Identify which cell holds the provided text, then report its [x, y] central coordinate. 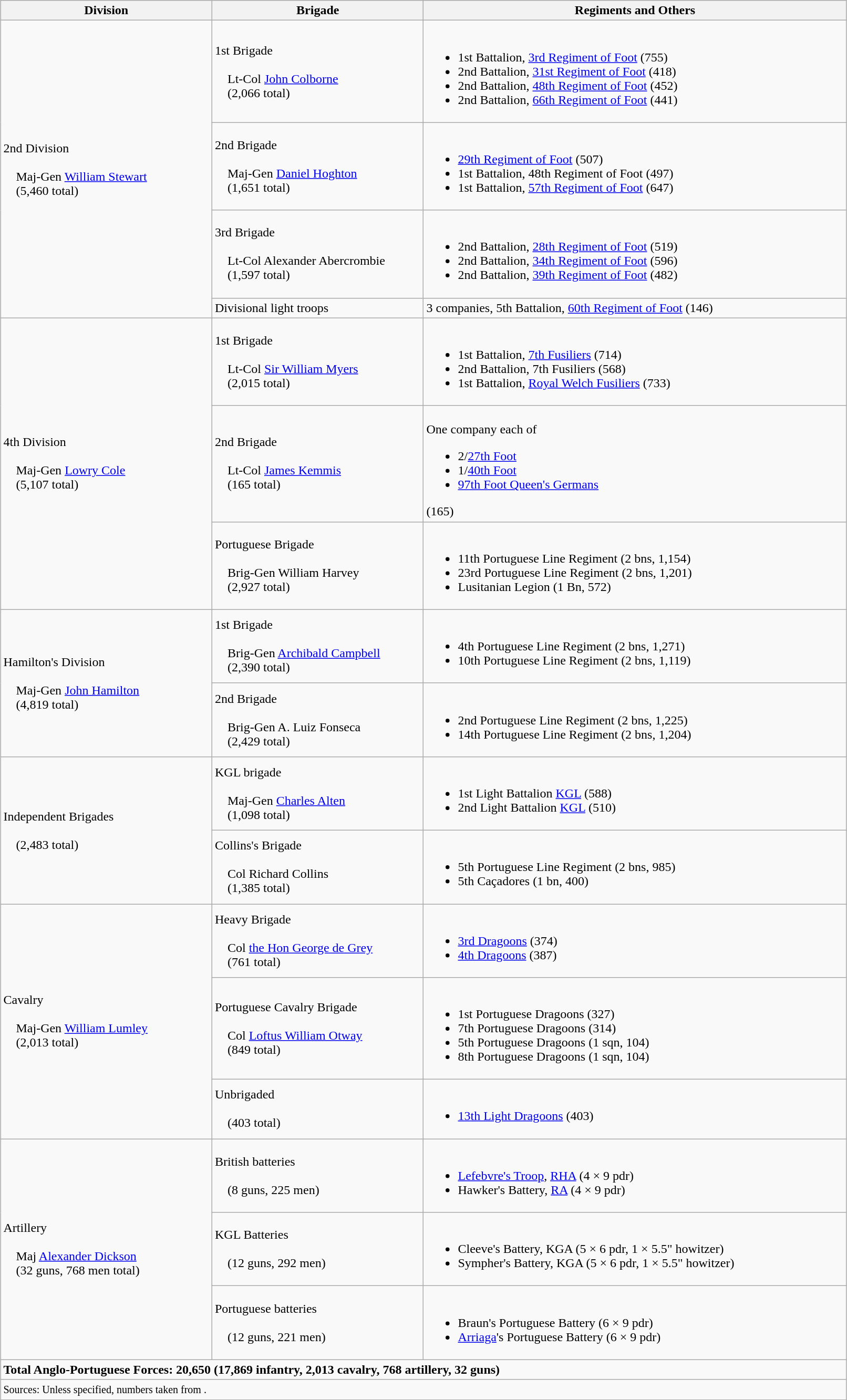
Portuguese batteries (12 guns, 221 men) [317, 1323]
Regiments and Others [635, 11]
Cavalry Maj-Gen William Lumley (2,013 total) [106, 1021]
Heavy Brigade Col the Hon George de Grey (761 total) [317, 940]
1st Brigade Lt-Col Sir William Myers (2,015 total) [317, 361]
Total Anglo-Portuguese Forces: 20,650 (17,869 infantry, 2,013 cavalry, 768 artillery, 32 guns) [424, 1370]
3rd Brigade Lt-Col Alexander Abercrombie (1,597 total) [317, 254]
5th Portuguese Line Regiment (2 bns, 985)5th Caçadores (1 bn, 400) [635, 867]
Unbrigaded (403 total) [317, 1109]
One company each of2/27th Foot1/40th Foot97th Foot Queen's Germans(165) [635, 463]
British batteries (8 guns, 225 men) [317, 1176]
Artillery Maj Alexander Dickson (32 guns, 768 men total) [106, 1249]
Divisional light troops [317, 308]
1st Battalion, 7th Fusiliers (714)2nd Battalion, 7th Fusiliers (568)1st Battalion, Royal Welch Fusiliers (733) [635, 361]
1st Brigade Lt-Col John Colborne (2,066 total) [317, 71]
Lefebvre's Troop, RHA (4 × 9 pdr) Hawker's Battery, RA (4 × 9 pdr) [635, 1176]
1st Light Battalion KGL (588)2nd Light Battalion KGL (510) [635, 793]
Portuguese Brigade Brig-Gen William Harvey (2,927 total) [317, 565]
Brigade [317, 11]
2nd Battalion, 28th Regiment of Foot (519)2nd Battalion, 34th Regiment of Foot (596)2nd Battalion, 39th Regiment of Foot (482) [635, 254]
Sources: Unless specified, numbers taken from . [424, 1389]
4th Portuguese Line Regiment (2 bns, 1,271)10th Portuguese Line Regiment (2 bns, 1,119) [635, 646]
4th Division Maj-Gen Lowry Cole (5,107 total) [106, 463]
Hamilton's Division Maj-Gen John Hamilton (4,819 total) [106, 683]
2nd Division Maj-Gen William Stewart (5,460 total) [106, 169]
Collins's Brigade Col Richard Collins (1,385 total) [317, 867]
Cleeve's Battery, KGA (5 × 6 pdr, 1 × 5.5" howitzer)Sympher's Battery, KGA (5 × 6 pdr, 1 × 5.5" howitzer) [635, 1249]
29th Regiment of Foot (507)1st Battalion, 48th Regiment of Foot (497)1st Battalion, 57th Regiment of Foot (647) [635, 166]
1st Portuguese Dragoons (327)7th Portuguese Dragoons (314)5th Portuguese Dragoons (1 sqn, 104)8th Portuguese Dragoons (1 sqn, 104) [635, 1029]
KGL brigade Maj-Gen Charles Alten (1,098 total) [317, 793]
13th Light Dragoons (403) [635, 1109]
1st Brigade Brig-Gen Archibald Campbell (2,390 total) [317, 646]
Braun's Portuguese Battery (6 × 9 pdr)Arriaga's Portuguese Battery (6 × 9 pdr) [635, 1323]
2nd Brigade Lt-Col James Kemmis (165 total) [317, 463]
3rd Dragoons (374)4th Dragoons (387) [635, 940]
2nd Brigade Maj-Gen Daniel Hoghton (1,651 total) [317, 166]
3 companies, 5th Battalion, 60th Regiment of Foot (146) [635, 308]
KGL Batteries (12 guns, 292 men) [317, 1249]
2nd Portuguese Line Regiment (2 bns, 1,225)14th Portuguese Line Regiment (2 bns, 1,204) [635, 720]
Division [106, 11]
11th Portuguese Line Regiment (2 bns, 1,154)23rd Portuguese Line Regiment (2 bns, 1,201)Lusitanian Legion (1 Bn, 572) [635, 565]
2nd Brigade Brig-Gen A. Luiz Fonseca (2,429 total) [317, 720]
Independent Brigades (2,483 total) [106, 830]
Portuguese Cavalry Brigade Col Loftus William Otway (849 total) [317, 1029]
